Identify which cell holds the provided text, then report its (x, y) central coordinate. 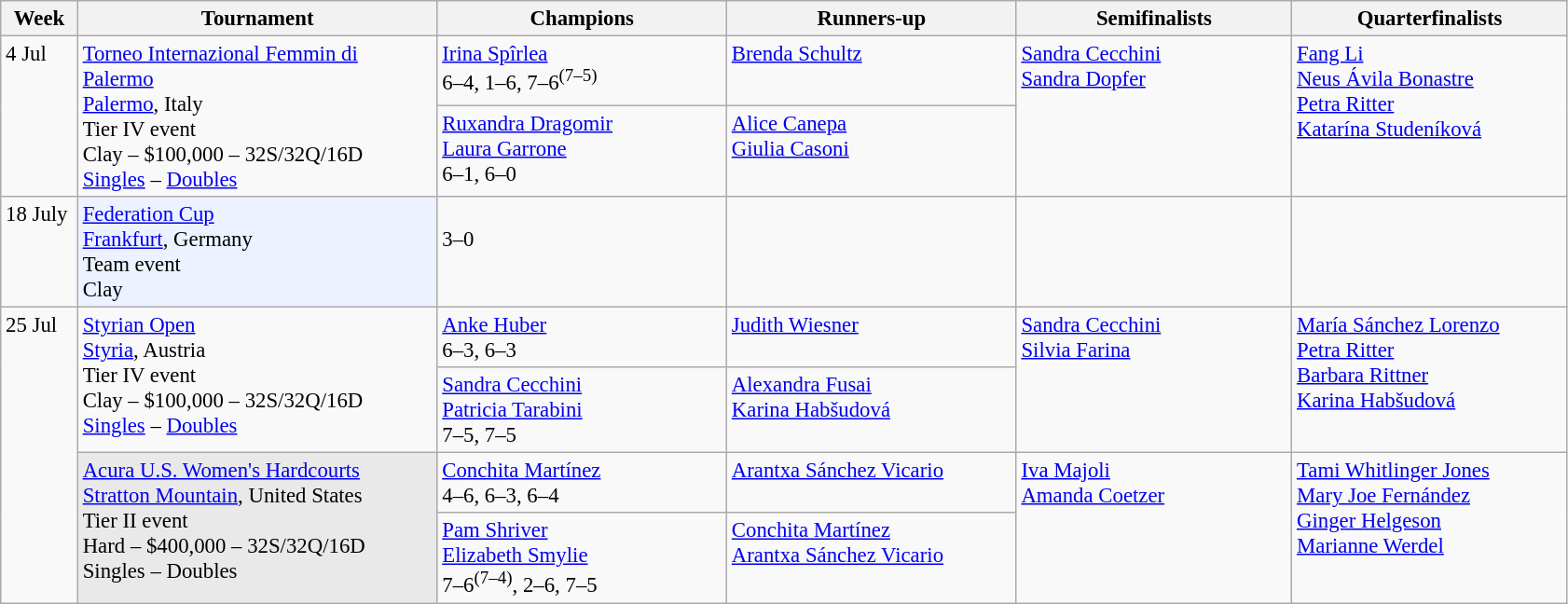
Arantxa Sánchez Vicario (873, 483)
18 July (39, 252)
3–0 (582, 252)
Tami Whitlinger Jones Mary Joe Fernández Ginger Helgeson Marianne Werdel (1430, 528)
Ruxandra Dragomir Laura Garrone 6–1, 6–0 (582, 151)
Brenda Schultz (873, 71)
Anke Huber6–3, 6–3 (582, 337)
Sandra Cecchini Sandra Dopfer (1154, 117)
Sandra Cecchini Patricia Tarabini 7–5, 7–5 (582, 410)
Alice Canepa Giulia Casoni (873, 151)
Week (39, 19)
Conchita Martínez Arantxa Sánchez Vicario (873, 557)
Torneo Internazional Femmin di Palermo Palermo, ItalyTier IV eventClay – $100,000 – 32S/32Q/16D Singles – Doubles (257, 117)
Tournament (257, 19)
Styrian Open Styria, AustriaTier IV eventClay – $100,000 – 32S/32Q/16D Singles – Doubles (257, 380)
María Sánchez Lorenzo Petra Ritter Barbara Rittner Karina Habšudová (1430, 380)
Quarterfinalists (1430, 19)
Runners-up (873, 19)
Champions (582, 19)
Irina Spîrlea6–4, 1–6, 7–6(7–5) (582, 71)
Iva Majoli Amanda Coetzer (1154, 528)
Sandra Cecchini Silvia Farina (1154, 380)
Fang Li Neus Ávila Bonastre Petra Ritter Katarína Studeníková (1430, 117)
4 Jul (39, 117)
Semifinalists (1154, 19)
Conchita Martínez4–6, 6–3, 6–4 (582, 483)
Judith Wiesner (873, 337)
Pam Shriver Elizabeth Smylie 7–6(7–4), 2–6, 7–5 (582, 557)
Federation CupFrankfurt, GermanyTeam eventClay (257, 252)
Acura U.S. Women's Hardcourts Stratton Mountain, United StatesTier II eventHard – $400,000 – 32S/32Q/16D Singles – Doubles (257, 528)
25 Jul (39, 455)
Alexandra Fusai Karina Habšudová (873, 410)
